Find where the given text appears and provide that cell's center as [X, Y] coordinate. 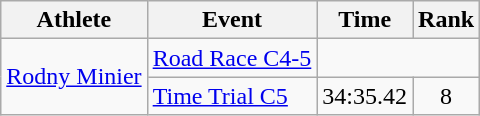
Time [365, 20]
34:35.42 [365, 96]
Rank [446, 20]
Event [232, 20]
Time Trial C5 [232, 96]
8 [446, 96]
Rodny Minier [74, 77]
Athlete [74, 20]
Road Race C4-5 [232, 58]
